Find where the given text appears and provide that cell's center as (X, Y) coordinate. 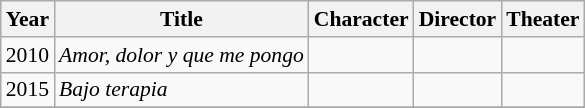
Director (458, 19)
Year (28, 19)
Title (182, 19)
Character (362, 19)
Bajo terapia (182, 90)
2010 (28, 55)
Theater (542, 19)
Amor, dolor y que me pongo (182, 55)
2015 (28, 90)
